Search for the cell housing the specified text and yield its [X, Y] center coordinate. 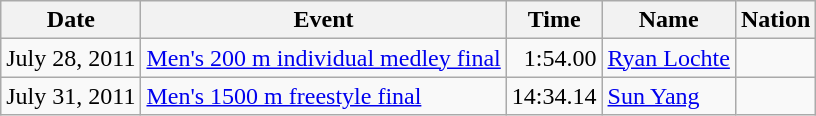
Nation [775, 20]
Sun Yang [668, 96]
Men's 200 m individual medley final [324, 58]
July 28, 2011 [71, 58]
July 31, 2011 [71, 96]
Date [71, 20]
Name [668, 20]
Ryan Lochte [668, 58]
Time [554, 20]
Event [324, 20]
Men's 1500 m freestyle final [324, 96]
14:34.14 [554, 96]
1:54.00 [554, 58]
